Capture the cell that displays the provided text and extract its (x, y) central coordinate. 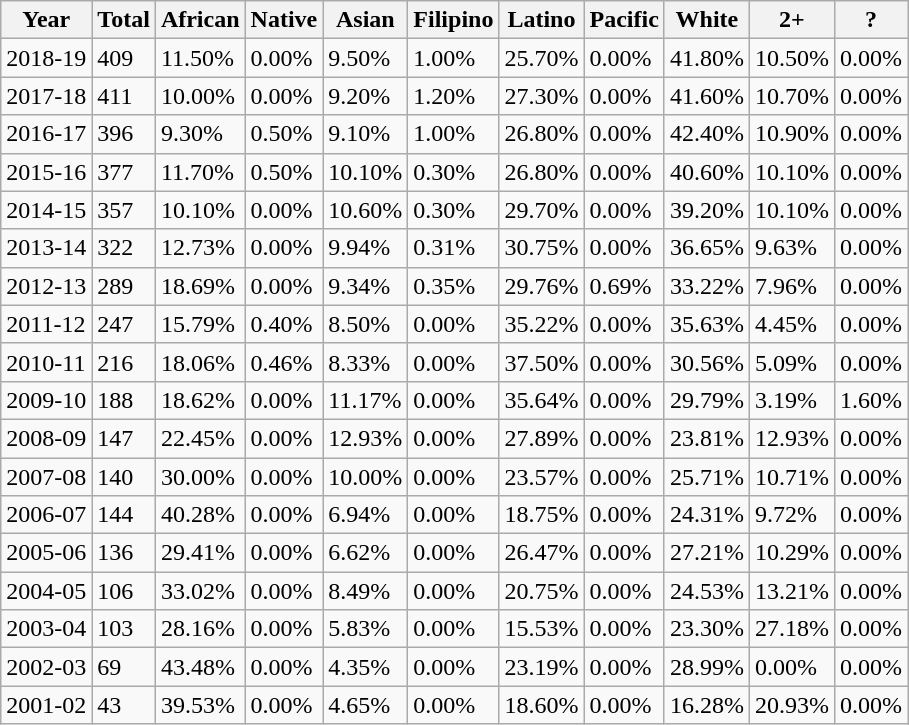
11.70% (200, 172)
29.76% (542, 286)
33.02% (200, 591)
39.53% (200, 705)
8.49% (366, 591)
37.50% (542, 362)
2001-02 (46, 705)
2+ (792, 20)
33.22% (706, 286)
23.30% (706, 629)
8.33% (366, 362)
9.30% (200, 134)
2016-17 (46, 134)
Latino (542, 20)
35.64% (542, 400)
136 (124, 553)
18.69% (200, 286)
Total (124, 20)
2002-03 (46, 667)
377 (124, 172)
25.70% (542, 58)
40.28% (200, 515)
White (706, 20)
409 (124, 58)
9.63% (792, 248)
247 (124, 324)
0.69% (624, 286)
27.89% (542, 438)
9.50% (366, 58)
106 (124, 591)
4.45% (792, 324)
10.70% (792, 96)
9.94% (366, 248)
2017-18 (46, 96)
2014-15 (46, 210)
6.94% (366, 515)
28.99% (706, 667)
144 (124, 515)
2008-09 (46, 438)
1.20% (454, 96)
2009-10 (46, 400)
2011-12 (46, 324)
9.34% (366, 286)
29.41% (200, 553)
26.47% (542, 553)
35.63% (706, 324)
35.22% (542, 324)
11.50% (200, 58)
28.16% (200, 629)
1.60% (870, 400)
2013-14 (46, 248)
411 (124, 96)
2003-04 (46, 629)
18.62% (200, 400)
216 (124, 362)
16.28% (706, 705)
30.75% (542, 248)
10.60% (366, 210)
13.21% (792, 591)
322 (124, 248)
396 (124, 134)
2012-13 (46, 286)
23.57% (542, 477)
27.30% (542, 96)
Filipino (454, 20)
2018-19 (46, 58)
7.96% (792, 286)
5.83% (366, 629)
2010-11 (46, 362)
23.81% (706, 438)
2005-06 (46, 553)
24.31% (706, 515)
10.50% (792, 58)
9.10% (366, 134)
5.09% (792, 362)
29.79% (706, 400)
18.06% (200, 362)
2006-07 (46, 515)
357 (124, 210)
30.56% (706, 362)
6.62% (366, 553)
10.71% (792, 477)
18.75% (542, 515)
18.60% (542, 705)
24.53% (706, 591)
69 (124, 667)
147 (124, 438)
9.72% (792, 515)
15.79% (200, 324)
140 (124, 477)
Year (46, 20)
3.19% (792, 400)
41.60% (706, 96)
103 (124, 629)
27.18% (792, 629)
27.21% (706, 553)
30.00% (200, 477)
10.29% (792, 553)
20.75% (542, 591)
0.31% (454, 248)
25.71% (706, 477)
9.20% (366, 96)
36.65% (706, 248)
0.35% (454, 286)
15.53% (542, 629)
2004-05 (46, 591)
2007-08 (46, 477)
289 (124, 286)
Pacific (624, 20)
20.93% (792, 705)
11.17% (366, 400)
4.65% (366, 705)
8.50% (366, 324)
12.73% (200, 248)
29.70% (542, 210)
23.19% (542, 667)
African (200, 20)
0.46% (284, 362)
43 (124, 705)
4.35% (366, 667)
Native (284, 20)
39.20% (706, 210)
0.40% (284, 324)
43.48% (200, 667)
Asian (366, 20)
22.45% (200, 438)
40.60% (706, 172)
10.90% (792, 134)
? (870, 20)
2015-16 (46, 172)
41.80% (706, 58)
42.40% (706, 134)
188 (124, 400)
